Return [x, y] of the center of cell containing provided text 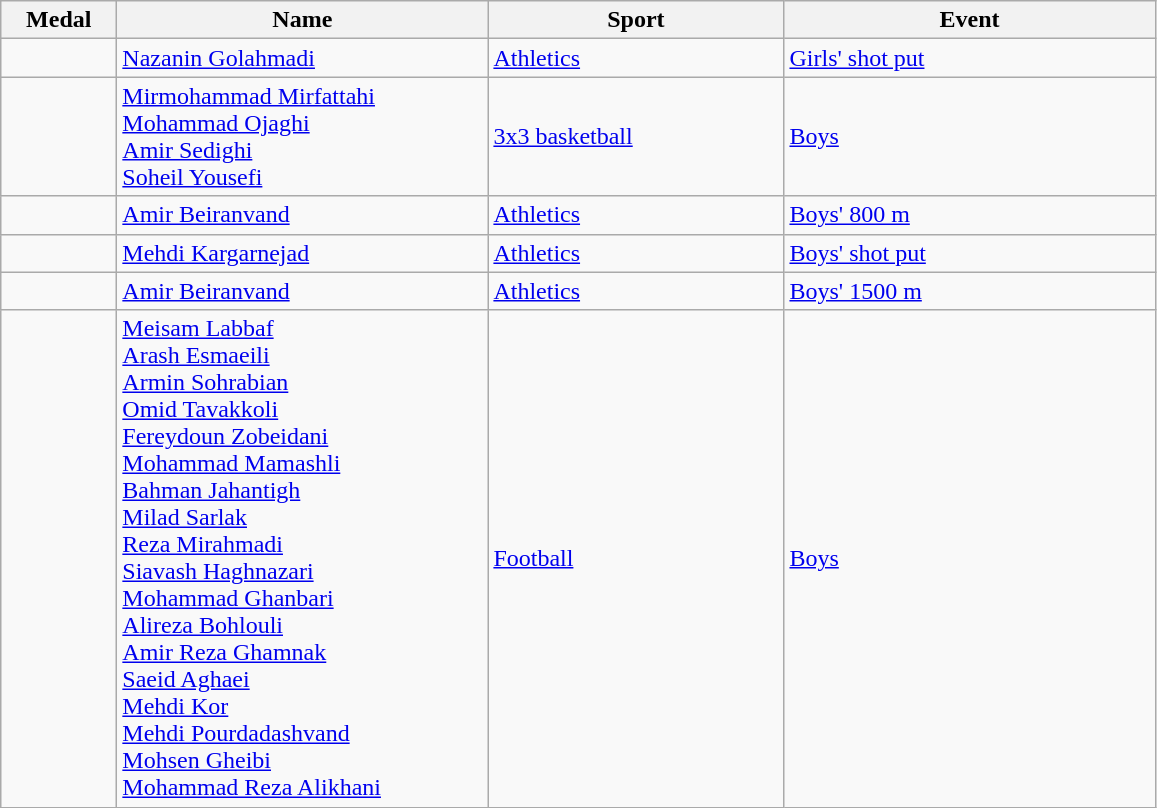
Name [302, 20]
3x3 basketball [636, 136]
Mirmohammad MirfattahiMohammad OjaghiAmir SedighiSoheil Yousefi [302, 136]
Boys' 800 m [970, 215]
Nazanin Golahmadi [302, 58]
Boys' shot put [970, 253]
Event [970, 20]
Girls' shot put [970, 58]
Mehdi Kargarnejad [302, 253]
Boys' 1500 m [970, 291]
Sport [636, 20]
Football [636, 558]
Medal [59, 20]
